Identify which cell holds the provided text, then report its (x, y) central coordinate. 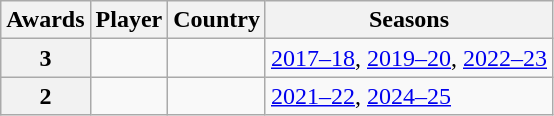
2017–18, 2019–20, 2022–23 (408, 58)
Seasons (408, 20)
3 (46, 58)
2 (46, 96)
Country (217, 20)
Awards (46, 20)
Player (129, 20)
2021–22, 2024–25 (408, 96)
